Search for the cell housing the specified text and yield its (x, y) center coordinate. 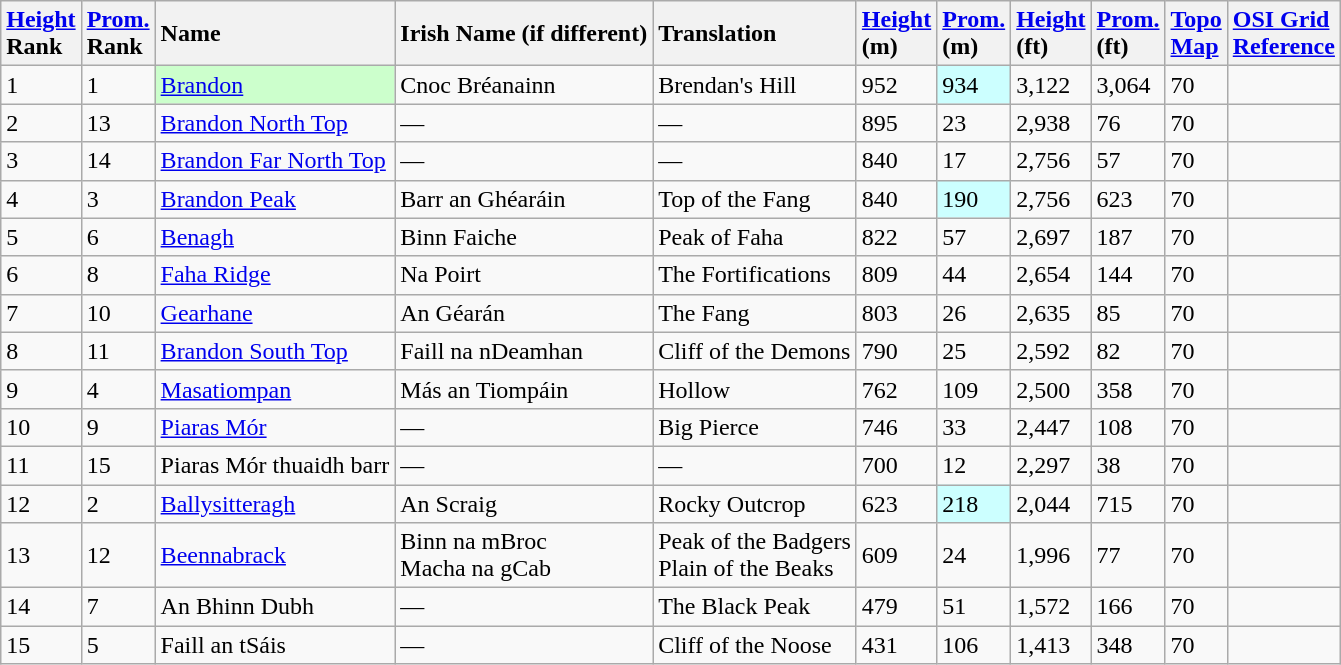
TopoMap (1196, 34)
790 (896, 351)
166 (1128, 607)
934 (974, 85)
Cliff of the Demons (755, 351)
609 (896, 556)
479 (896, 607)
Piaras Mór thuaidh barr (275, 465)
51 (974, 607)
2,297 (1051, 465)
348 (1128, 645)
187 (1128, 237)
Brandon (275, 85)
85 (1128, 313)
Brandon South Top (275, 351)
Binn Faiche (524, 237)
77 (1128, 556)
Más an Tiompáin (524, 389)
2,697 (1051, 237)
746 (896, 427)
2,044 (1051, 503)
803 (896, 313)
24 (974, 556)
The Fortifications (755, 275)
The Fang (755, 313)
Faill na nDeamhan (524, 351)
Gearhane (275, 313)
82 (1128, 351)
109 (974, 389)
190 (974, 199)
17 (974, 161)
Prom.(ft) (1128, 34)
2,635 (1051, 313)
An Scraig (524, 503)
144 (1128, 275)
Top of the Fang (755, 199)
952 (896, 85)
26 (974, 313)
Big Pierce (755, 427)
431 (896, 645)
Name (275, 34)
809 (896, 275)
895 (896, 123)
25 (974, 351)
OSI GridReference (1284, 34)
Prom.(m) (974, 34)
715 (1128, 503)
Faha Ridge (275, 275)
23 (974, 123)
The Black Peak (755, 607)
Beennabrack (275, 556)
Cnoc Bréanainn (524, 85)
Brandon North Top (275, 123)
700 (896, 465)
822 (896, 237)
Rocky Outcrop (755, 503)
Hollow (755, 389)
3,122 (1051, 85)
33 (974, 427)
An Géarán (524, 313)
Irish Name (if different) (524, 34)
2,592 (1051, 351)
Height(ft) (1051, 34)
2,500 (1051, 389)
Brendan's Hill (755, 85)
2,447 (1051, 427)
Translation (755, 34)
108 (1128, 427)
Masatiompan (275, 389)
Barr an Ghéaráin (524, 199)
358 (1128, 389)
1,413 (1051, 645)
218 (974, 503)
1,996 (1051, 556)
106 (974, 645)
Brandon Peak (275, 199)
Cliff of the Noose (755, 645)
Na Poirt (524, 275)
2,938 (1051, 123)
Height(m) (896, 34)
2,654 (1051, 275)
Binn na mBrocMacha na gCab (524, 556)
38 (1128, 465)
Piaras Mór (275, 427)
1,572 (1051, 607)
Ballysitteragh (275, 503)
76 (1128, 123)
Peak of Faha (755, 237)
44 (974, 275)
Faill an tSáis (275, 645)
HeightRank (41, 34)
An Bhinn Dubh (275, 607)
3,064 (1128, 85)
762 (896, 389)
Prom.Rank (118, 34)
Brandon Far North Top (275, 161)
Peak of the BadgersPlain of the Beaks (755, 556)
Benagh (275, 237)
